Return (X, Y) of the center of cell containing provided text 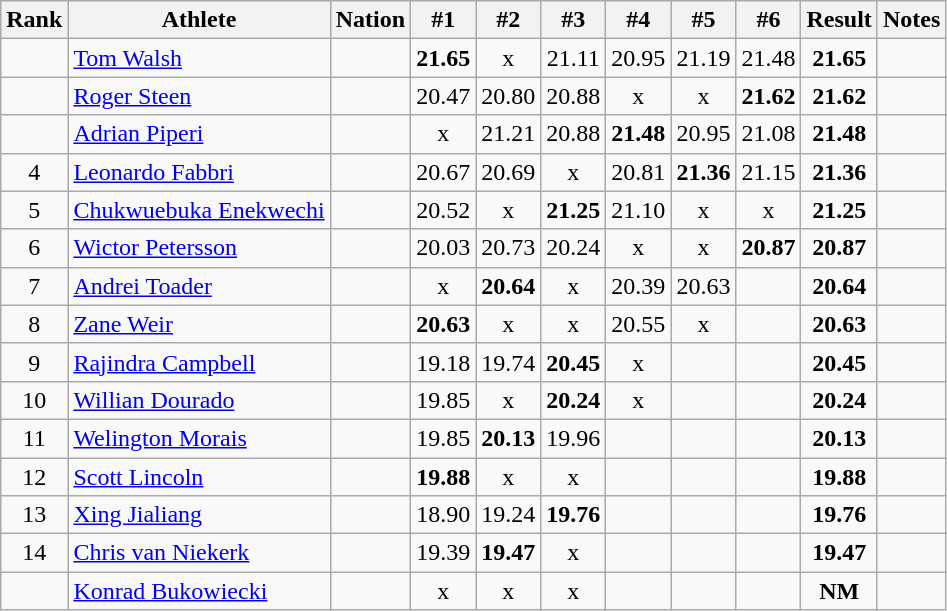
7 (34, 286)
20.69 (508, 172)
Adrian Piperi (199, 134)
Notes (911, 20)
20.81 (638, 172)
Welington Morais (199, 438)
20.55 (638, 324)
11 (34, 438)
20.73 (508, 248)
21.21 (508, 134)
Andrei Toader (199, 286)
#3 (574, 20)
Xing Jialiang (199, 515)
Chris van Niekerk (199, 553)
21.11 (574, 58)
Chukwuebuka Enekwechi (199, 210)
Roger Steen (199, 96)
21.08 (768, 134)
20.67 (444, 172)
6 (34, 248)
10 (34, 400)
9 (34, 362)
5 (34, 210)
19.74 (508, 362)
14 (34, 553)
12 (34, 477)
#2 (508, 20)
Rajindra Campbell (199, 362)
Willian Dourado (199, 400)
19.39 (444, 553)
#5 (704, 20)
NM (839, 591)
Zane Weir (199, 324)
20.80 (508, 96)
19.96 (574, 438)
Leonardo Fabbri (199, 172)
8 (34, 324)
Scott Lincoln (199, 477)
13 (34, 515)
#4 (638, 20)
21.19 (704, 58)
18.90 (444, 515)
#6 (768, 20)
Tom Walsh (199, 58)
19.24 (508, 515)
Wictor Petersson (199, 248)
20.47 (444, 96)
Nation (370, 20)
#1 (444, 20)
20.52 (444, 210)
4 (34, 172)
Result (839, 20)
Athlete (199, 20)
21.10 (638, 210)
Konrad Bukowiecki (199, 591)
Rank (34, 20)
19.18 (444, 362)
20.03 (444, 248)
21.15 (768, 172)
20.39 (638, 286)
